Detect which cell encompasses the target text, then output its (x, y) center coordinate. 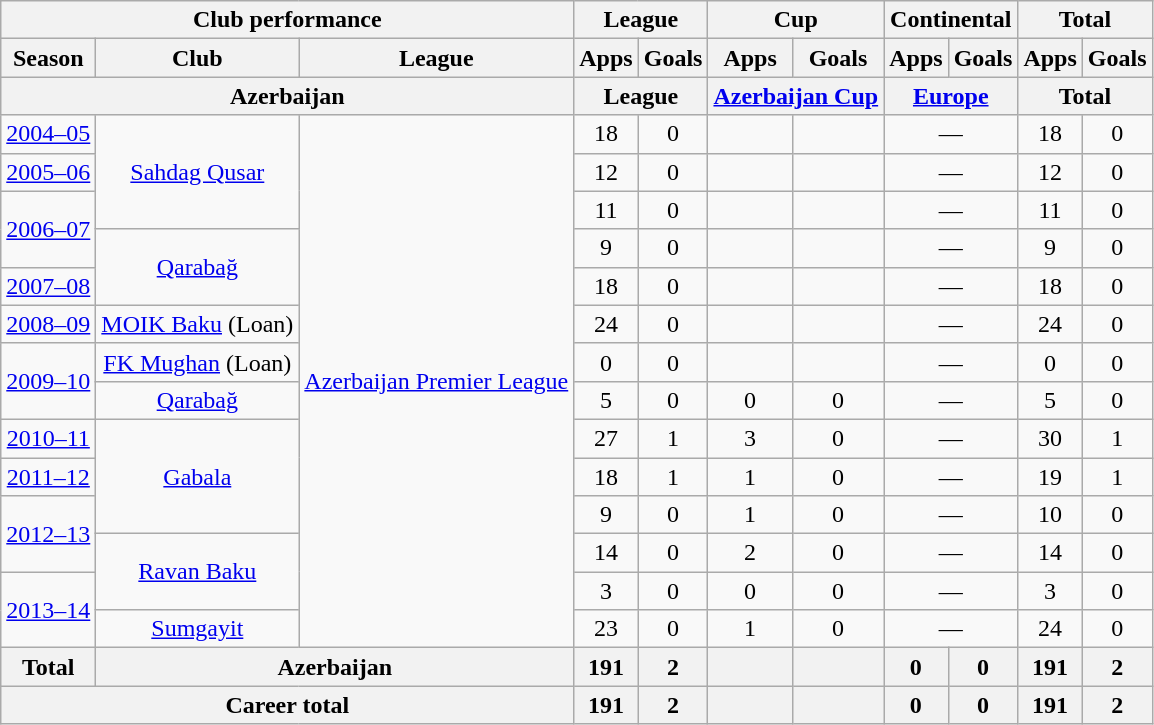
FK Mughan (Loan) (198, 362)
2013–14 (48, 610)
2004–05 (48, 134)
2005–06 (48, 172)
Cup (796, 20)
2008–09 (48, 324)
Azerbaijan Cup (796, 96)
2011–12 (48, 477)
Sumgayit (198, 629)
2007–08 (48, 286)
Club (198, 58)
Azerbaijan Premier League (436, 382)
30 (1050, 438)
2012–13 (48, 534)
Gabala (198, 476)
Sahdag Qusar (198, 172)
Club performance (288, 20)
Ravan Baku (198, 572)
Career total (288, 705)
2010–11 (48, 438)
27 (606, 438)
19 (1050, 477)
2006–07 (48, 229)
2009–10 (48, 381)
23 (606, 629)
Continental (951, 20)
Europe (951, 96)
MOIK Baku (Loan) (198, 324)
Season (48, 58)
10 (1050, 515)
